Provide the (X, Y) coordinate of the cell's center where the given text is located.  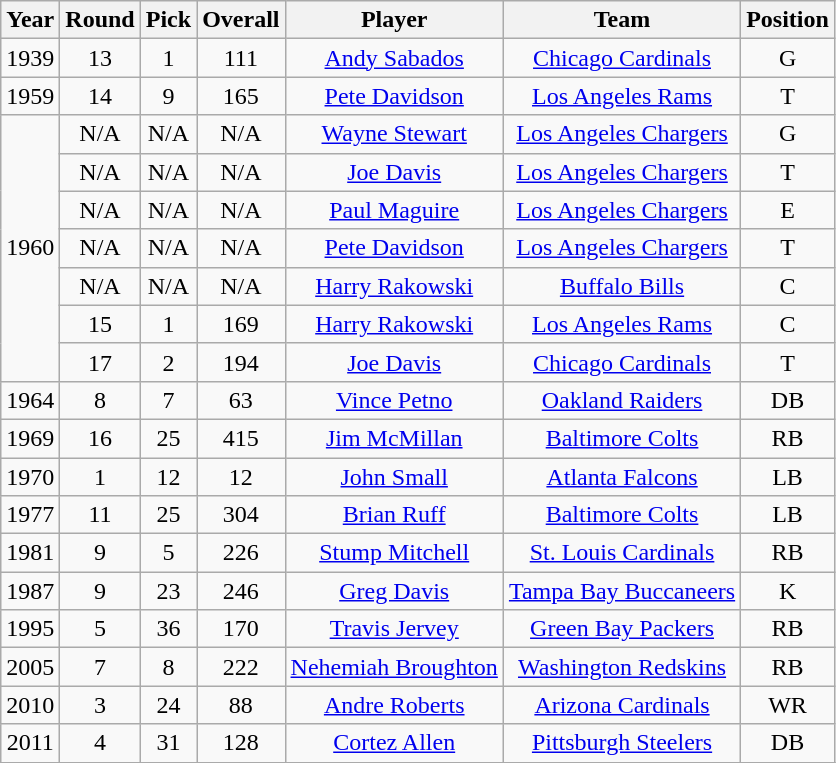
2011 (30, 743)
Player (394, 20)
304 (241, 515)
1981 (30, 553)
23 (168, 591)
E (788, 210)
Pittsburgh Steelers (622, 743)
Washington Redskins (622, 667)
Vince Petno (394, 400)
14 (100, 96)
31 (168, 743)
1995 (30, 629)
17 (100, 362)
2005 (30, 667)
170 (241, 629)
16 (100, 438)
415 (241, 438)
169 (241, 324)
1987 (30, 591)
Buffalo Bills (622, 286)
Brian Ruff (394, 515)
Atlanta Falcons (622, 477)
11 (100, 515)
111 (241, 58)
Overall (241, 20)
36 (168, 629)
Cortez Allen (394, 743)
Andre Roberts (394, 705)
Green Bay Packers (622, 629)
Jim McMillan (394, 438)
Nehemiah Broughton (394, 667)
1964 (30, 400)
Wayne Stewart (394, 134)
1939 (30, 58)
1977 (30, 515)
222 (241, 667)
128 (241, 743)
88 (241, 705)
Pick (168, 20)
13 (100, 58)
1960 (30, 248)
Greg Davis (394, 591)
226 (241, 553)
63 (241, 400)
Team (622, 20)
2010 (30, 705)
Position (788, 20)
1970 (30, 477)
John Small (394, 477)
K (788, 591)
Round (100, 20)
3 (100, 705)
1959 (30, 96)
Travis Jervey (394, 629)
St. Louis Cardinals (622, 553)
1969 (30, 438)
Year (30, 20)
Stump Mitchell (394, 553)
Andy Sabados (394, 58)
Oakland Raiders (622, 400)
15 (100, 324)
246 (241, 591)
194 (241, 362)
24 (168, 705)
165 (241, 96)
Tampa Bay Buccaneers (622, 591)
Paul Maguire (394, 210)
4 (100, 743)
Arizona Cardinals (622, 705)
WR (788, 705)
2 (168, 362)
